Provide the [X, Y] coordinate of the cell's center where the given text is located.  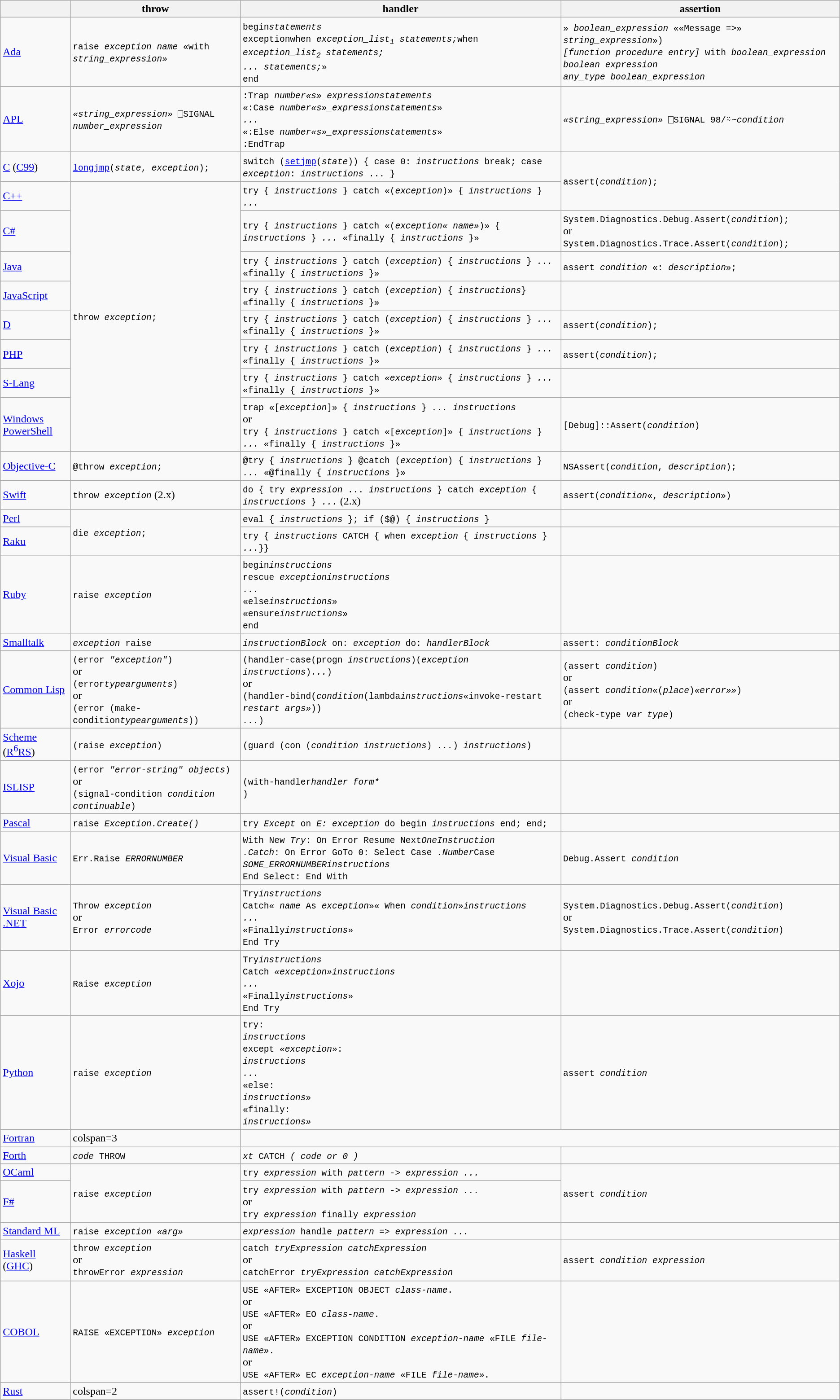
Forth [35, 1155]
Xojo [35, 983]
beginstatementsexceptionwhen exception_list1 statements;when exception_list2 statements;... statements;»end [401, 52]
raise Exception.Create() [155, 822]
expression handle pattern => expression ... [401, 1231]
TryinstructionsCatch «exception»instructions...«Finallyinstructions»End Try [401, 983]
RAISE «EXCEPTION» exception [155, 1331]
(raise exception) [155, 745]
C++ [35, 196]
@try { instructions } @catch (exception) { instructions } ... «@finally { instructions }» [401, 466]
assert condition expression [700, 1260]
Debug.Assert condition [700, 857]
Standard ML [35, 1231]
xt CATCH ( code or 0 ) [401, 1155]
try expression with pattern -> expression ...ortry expression finally expression [401, 1202]
throw exceptionorthrowError expression [155, 1260]
Rust [35, 1391]
(assert condition)or(assert condition«(place)«error»»)or(check-type var type) [700, 689]
Fortran [35, 1138]
assert(condition«, description») [700, 495]
try { instructions } catch «(exception)» { instructions } ... [401, 196]
assertion [700, 9]
eval { instructions }; if ($@) { instructions } [401, 518]
(handler-case(progn instructions)(exception instructions)...)or(handler-bind(condition(lambdainstructions«invoke-restart restart args»))...) [401, 689]
C# [35, 231]
Raise exception [155, 983]
System.Diagnostics.Debug.Assert(condition)orSystem.Diagnostics.Trace.Assert(condition) [700, 917]
throw exception; [155, 316]
instructionBlock on: exception do: handlerBlock [401, 642]
Swift [35, 495]
APL [35, 119]
colspan=2 [155, 1391]
try expression with pattern -> expression ... [401, 1172]
assert condition «: description»; [700, 267]
begininstructionsrescue exceptioninstructions...«elseinstructions»«ensureinstructions»end [401, 595]
handler [401, 9]
[Debug]::Assert(condition) [700, 425]
Visual Basic [35, 857]
Ruby [35, 595]
Raku [35, 541]
C (C99) [35, 167]
raise exception_name «with string_expression» [155, 52]
ISLISP [35, 787]
colspan=3 [155, 1138]
throw exception (2.x) [155, 495]
Windows PowerShell [35, 425]
(guard (con (condition instructions) ...) instructions) [401, 745]
Visual Basic .NET [35, 917]
try { instructions } catch «(exception« name»)» { instructions } ... «finally { instructions }» [401, 231]
throw [155, 9]
try:instructionsexcept «exception»:instructions...«else:instructions»«finally:instructions» [401, 1073]
Python [35, 1073]
trap «[exception]» { instructions } ... instructionsortry { instructions } catch «[exception]» { instructions } ... «finally { instructions }» [401, 425]
die exception; [155, 532]
F# [35, 1202]
S-Lang [35, 383]
switch (setjmp(state)) { case 0: instructions break; case exception: instructions ... } [401, 167]
Scheme (R6RS) [35, 745]
D [35, 325]
Haskell (GHC) [35, 1260]
(with-handlerhandler form*) [401, 787]
code THROW [155, 1155]
«string_expression» ⎕SIGNAL 98/⍨~condition [700, 119]
COBOL [35, 1331]
NSAssert(condition, description); [700, 466]
OCaml [35, 1172]
PHP [35, 354]
System.Diagnostics.Debug.Assert(condition);orSystem.Diagnostics.Trace.Assert(condition); [700, 231]
Objective-C [35, 466]
«string_expression» ⎕SIGNAL number_expression [155, 119]
longjmp(state, exception); [155, 167]
Pascal [35, 822]
(error "error-string" objects)or(signal-condition condition continuable) [155, 787]
try { instructions } catch «exception» { instructions } ... «finally { instructions }» [401, 383]
do { try expression ... instructions } catch exception { instructions } ... (2.x) [401, 495]
Java [35, 267]
assert!(condition) [401, 1391]
Perl [35, 518]
try Except on E: exception do begin instructions end; end; [401, 822]
raise exception «arg» [155, 1231]
Throw exceptionorError errorcode [155, 917]
(error "exception")or(errortypearguments)or(error (make-conditiontypearguments)) [155, 689]
JavaScript [35, 295]
Err.Raise ERRORNUMBER [155, 857]
exception raise [155, 642]
try { instructions CATCH { when exception { instructions } ...}} [401, 541]
Common Lisp [35, 689]
Ada [35, 52]
TryinstructionsCatch« name As exception»« When condition»instructions...«Finallyinstructions»End Try [401, 917]
assert: conditionBlock [700, 642]
With New Try: On Error Resume NextOneInstruction.Catch: On Error GoTo 0: Select Case .NumberCase SOME_ERRORNUMBERinstructionsEnd Select: End With [401, 857]
@throw exception; [155, 466]
catch tryExpression catchExpressionorcatchError tryExpression catchExpression [401, 1260]
:Trap number«s»_expressionstatements«:Case number«s»_expressionstatements»...«:Else number«s»_expressionstatements»:EndTrap [401, 119]
try { instructions } catch (exception) { instructions} «finally { instructions }» [401, 295]
Smalltalk [35, 642]
